Return the [x, y] coordinate for the center point of the cell that contains the specified text.  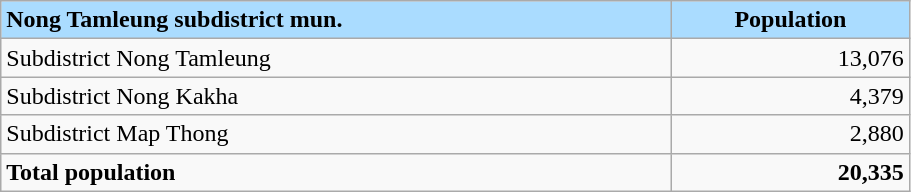
20,335 [790, 172]
Subdistrict Map Thong [336, 134]
13,076 [790, 58]
Subdistrict Nong Kakha [336, 96]
Nong Tamleung subdistrict mun. [336, 20]
Subdistrict Nong Tamleung [336, 58]
Population [790, 20]
2,880 [790, 134]
Total population [336, 172]
4,379 [790, 96]
